Identify which cell holds the provided text, then report its (x, y) central coordinate. 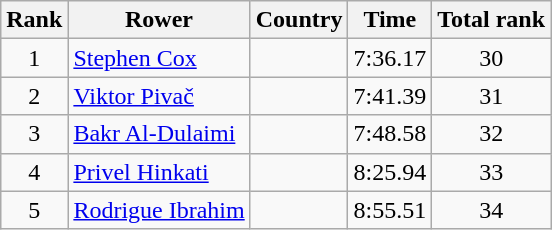
32 (492, 134)
7:36.17 (390, 58)
8:25.94 (390, 172)
Time (390, 20)
Rower (159, 20)
Privel Hinkati (159, 172)
1 (34, 58)
34 (492, 210)
Viktor Pivač (159, 96)
8:55.51 (390, 210)
Country (299, 20)
3 (34, 134)
33 (492, 172)
4 (34, 172)
7:48.58 (390, 134)
2 (34, 96)
7:41.39 (390, 96)
30 (492, 58)
31 (492, 96)
5 (34, 210)
Bakr Al-Dulaimi (159, 134)
Rank (34, 20)
Rodrigue Ibrahim (159, 210)
Total rank (492, 20)
Stephen Cox (159, 58)
